Find where the given text appears and provide that cell's center as (x, y) coordinate. 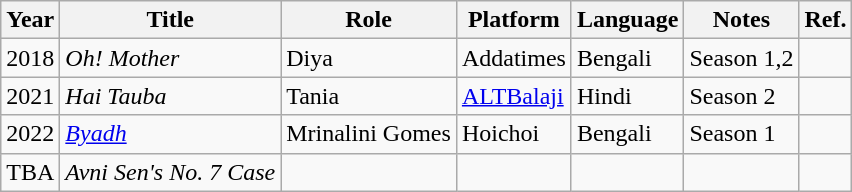
Season 1 (742, 134)
Notes (742, 20)
Addatimes (514, 58)
Hai Tauba (170, 96)
Year (30, 20)
Language (627, 20)
TBA (30, 172)
Diya (369, 58)
2018 (30, 58)
Byadh (170, 134)
Hoichoi (514, 134)
Title (170, 20)
Hindi (627, 96)
Tania (369, 96)
2021 (30, 96)
2022 (30, 134)
Role (369, 20)
Season 2 (742, 96)
Mrinalini Gomes (369, 134)
Oh! Mother (170, 58)
Platform (514, 20)
Avni Sen's No. 7 Case (170, 172)
Season 1,2 (742, 58)
ALTBalaji (514, 96)
Ref. (826, 20)
